Extract the (X, Y) coordinate from the center of the cell holding the provided text.  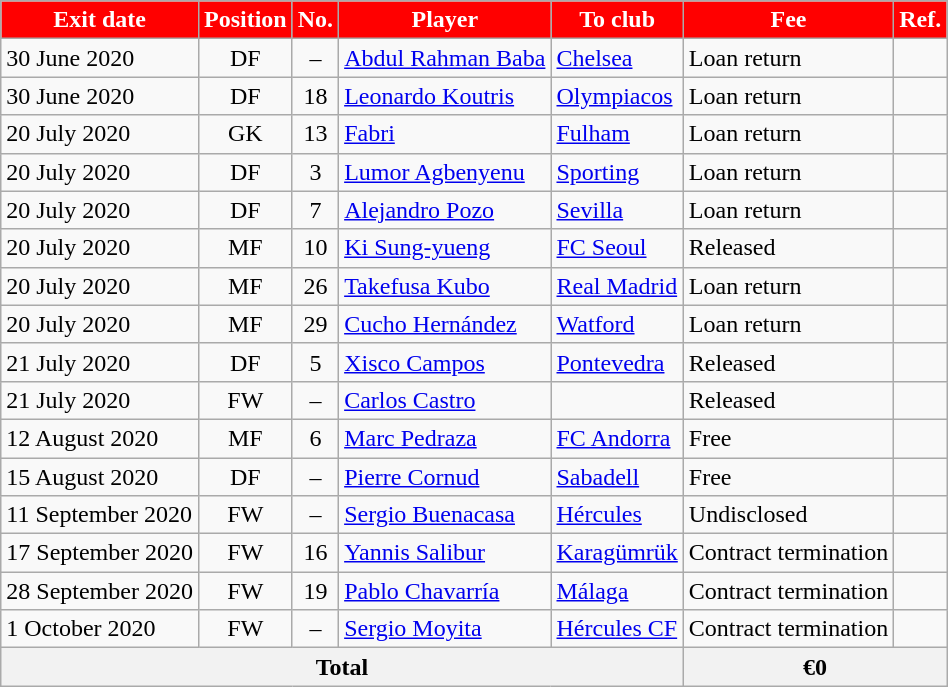
Sergio Buenacasa (445, 515)
Chelsea (617, 58)
Pierre Cornud (445, 477)
7 (315, 210)
Player (445, 20)
15 August 2020 (100, 477)
Alejandro Pozo (445, 210)
Exit date (100, 20)
5 (315, 362)
Marc Pedraza (445, 438)
16 (315, 553)
No. (315, 20)
Undisclosed (788, 515)
Fabri (445, 134)
11 September 2020 (100, 515)
Cucho Hernández (445, 324)
Sevilla (617, 210)
Hércules (617, 515)
€0 (814, 667)
Xisco Campos (445, 362)
26 (315, 286)
Hércules CF (617, 629)
Real Madrid (617, 286)
Ref. (920, 20)
Karagümrük (617, 553)
To club (617, 20)
6 (315, 438)
1 October 2020 (100, 629)
Ki Sung-yueng (445, 248)
Lumor Agbenyenu (445, 172)
Position (245, 20)
Pontevedra (617, 362)
Leonardo Koutris (445, 96)
17 September 2020 (100, 553)
18 (315, 96)
29 (315, 324)
Abdul Rahman Baba (445, 58)
FC Andorra (617, 438)
13 (315, 134)
Yannis Salibur (445, 553)
Watford (617, 324)
Olympiacos (617, 96)
3 (315, 172)
Carlos Castro (445, 400)
Sabadell (617, 477)
Fulham (617, 134)
Sporting (617, 172)
28 September 2020 (100, 591)
GK (245, 134)
Sergio Moyita (445, 629)
Pablo Chavarría (445, 591)
Málaga (617, 591)
12 August 2020 (100, 438)
Total (342, 667)
19 (315, 591)
10 (315, 248)
Fee (788, 20)
Takefusa Kubo (445, 286)
FC Seoul (617, 248)
